Determine the [x, y] coordinate at the center of the cell enclosing the given text.  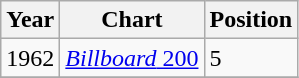
5 [251, 58]
Year [30, 20]
Billboard 200 [132, 58]
Position [251, 20]
1962 [30, 58]
Chart [132, 20]
